Scan for the cell matching the given text and deliver its [X, Y] coordinate at center. 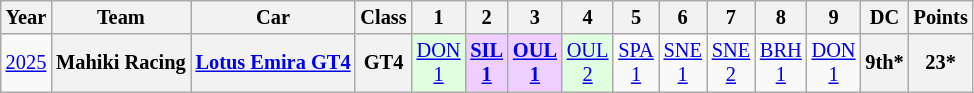
23* [941, 63]
8 [781, 17]
9th* [884, 63]
3 [535, 17]
6 [683, 17]
OUL2 [588, 63]
2025 [26, 63]
Year [26, 17]
GT4 [383, 63]
DC [884, 17]
SIL1 [486, 63]
9 [834, 17]
BRH1 [781, 63]
Points [941, 17]
SNE1 [683, 63]
5 [636, 17]
Class [383, 17]
Mahiki Racing [120, 63]
4 [588, 17]
SPA1 [636, 63]
7 [731, 17]
Team [120, 17]
Car [274, 17]
OUL1 [535, 63]
SNE2 [731, 63]
Lotus Emira GT4 [274, 63]
2 [486, 17]
1 [439, 17]
